Identify which cell holds the provided text, then report its (x, y) central coordinate. 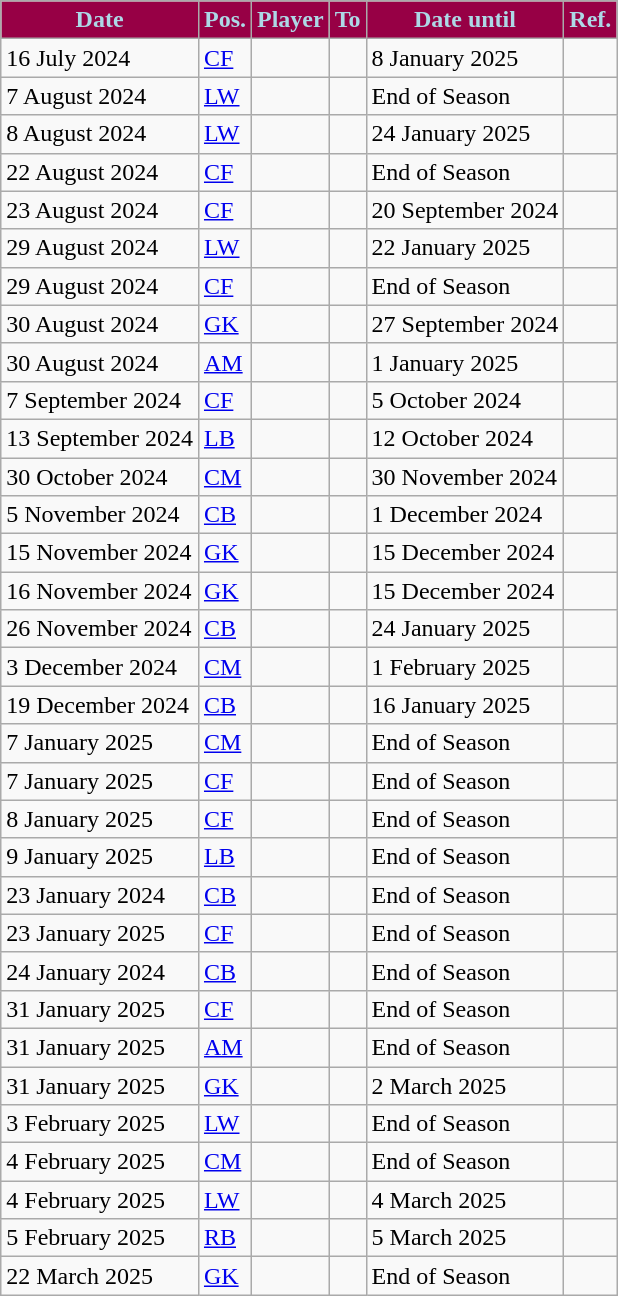
1 January 2025 (465, 362)
30 November 2024 (465, 477)
23 August 2024 (100, 210)
23 January 2025 (100, 933)
24 January 2024 (100, 971)
20 September 2024 (465, 210)
3 February 2025 (100, 1124)
30 October 2024 (100, 477)
5 February 2025 (100, 1238)
16 January 2025 (465, 705)
4 March 2025 (465, 1200)
5 March 2025 (465, 1238)
Date (100, 20)
9 January 2025 (100, 857)
2 March 2025 (465, 1085)
RB (224, 1238)
To (348, 20)
26 November 2024 (100, 629)
12 October 2024 (465, 438)
7 September 2024 (100, 400)
Pos. (224, 20)
16 November 2024 (100, 591)
27 September 2024 (465, 324)
8 August 2024 (100, 134)
1 December 2024 (465, 515)
3 December 2024 (100, 667)
7 August 2024 (100, 96)
15 November 2024 (100, 553)
19 December 2024 (100, 705)
Date until (465, 20)
22 January 2025 (465, 248)
5 November 2024 (100, 515)
Player (291, 20)
23 January 2024 (100, 895)
22 August 2024 (100, 172)
22 March 2025 (100, 1276)
5 October 2024 (465, 400)
1 February 2025 (465, 667)
13 September 2024 (100, 438)
Ref. (590, 20)
16 July 2024 (100, 58)
